Output the (X, Y) coordinate of the center of the cell containing the given text.  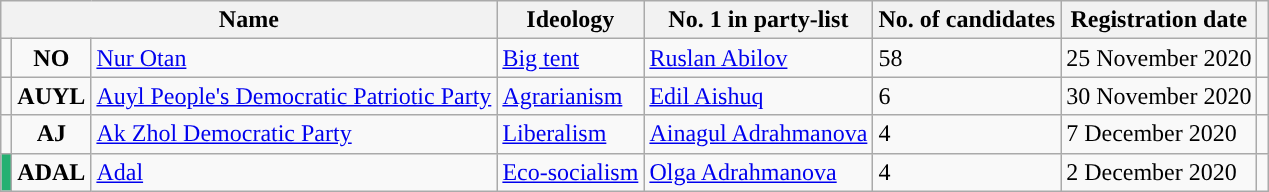
Ideology (570, 20)
Auyl People's Democratic Patriotic Party (294, 96)
2 December 2020 (1159, 172)
25 November 2020 (1159, 58)
No. 1 in party-list (758, 20)
Registration date (1159, 20)
Ainagul Adrahmanova (758, 134)
7 December 2020 (1159, 134)
58 (967, 58)
AUYL (52, 96)
Nur Otan (294, 58)
6 (967, 96)
Ruslan Abilov (758, 58)
Edil Aishuq (758, 96)
Agrarianism (570, 96)
Name (249, 20)
AJ (52, 134)
Adal (294, 172)
Eco-socialism (570, 172)
ADAL (52, 172)
30 November 2020 (1159, 96)
NO (52, 58)
Liberalism (570, 134)
Big tent (570, 58)
Olga Adrahmanova (758, 172)
Ak Zhol Democratic Party (294, 134)
No. of candidates (967, 20)
